From the cell containing the given text, extract its center point as [X, Y] coordinate. 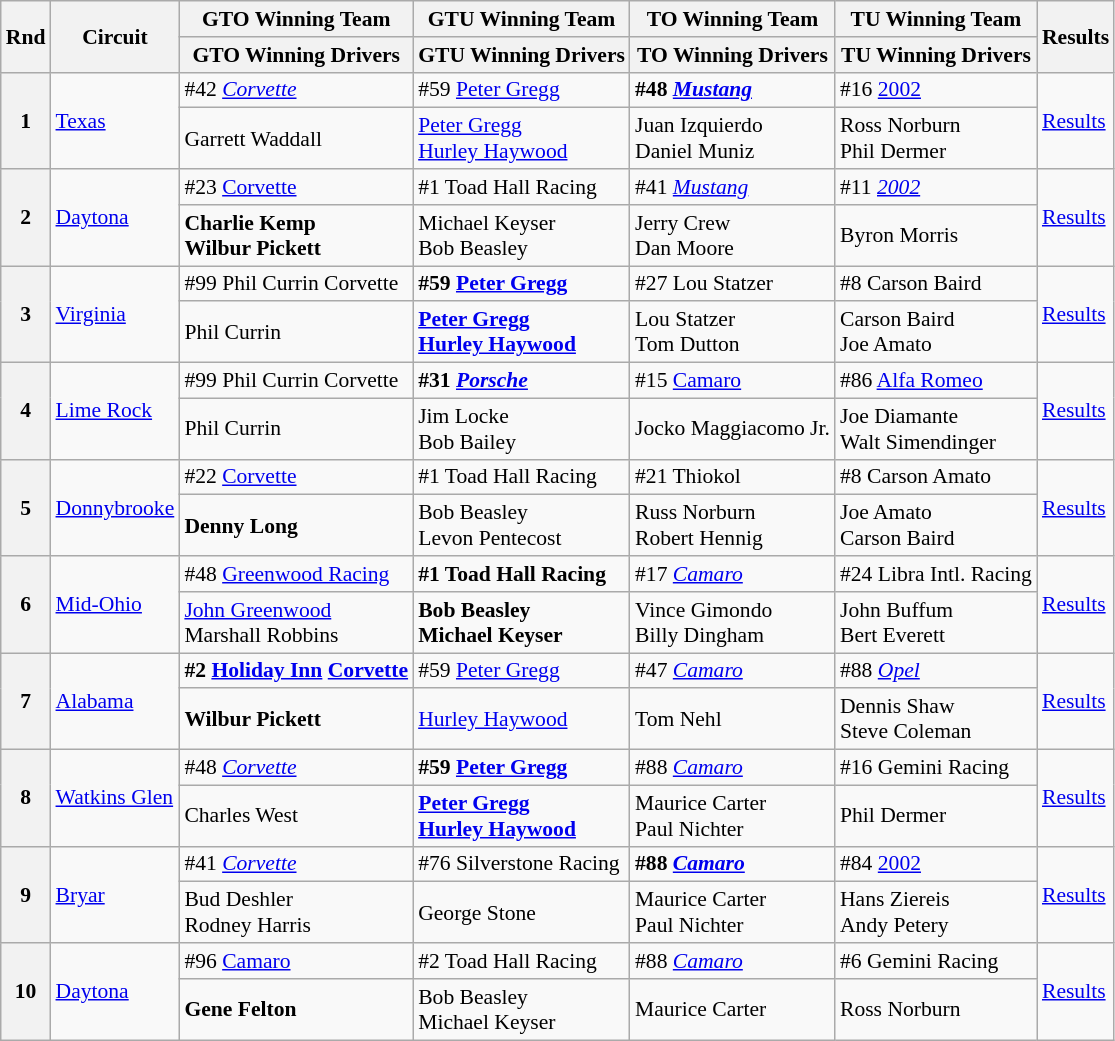
#41 Mustang [732, 187]
7 [26, 702]
Joe Amato Carson Baird [936, 526]
TU Winning Team [936, 19]
Joe Diamante Walt Simendinger [936, 428]
#48 Mustang [732, 90]
#42 Corvette [296, 90]
#88 Opel [936, 671]
#15 Camaro [732, 381]
Denny Long [296, 526]
#11 2002 [936, 187]
Jocko Maggiacomo Jr. [732, 428]
8 [26, 798]
#16 Gemini Racing [936, 768]
#86 Alfa Romeo [936, 381]
Hans Ziereis Andy Petery [936, 912]
#21 Thiokol [732, 477]
TO Winning Drivers [732, 55]
Rnd [26, 36]
1 [26, 120]
Bob Beasley Levon Pentecost [522, 526]
John Buffum Bert Everett [936, 622]
3 [26, 314]
4 [26, 412]
Lime Rock [114, 412]
GTU Winning Team [522, 19]
Texas [114, 120]
Garrett Waddall [296, 138]
Watkins Glen [114, 798]
10 [26, 992]
6 [26, 604]
Juan Izquierdo Daniel Muniz [732, 138]
#22 Corvette [296, 477]
Carson Baird Joe Amato [936, 332]
Jim Locke Bob Bailey [522, 428]
Russ Norburn Robert Hennig [732, 526]
Wilbur Pickett [296, 720]
#24 Libra Intl. Racing [936, 574]
2 [26, 218]
Michael Keyser Bob Beasley [522, 236]
#41 Corvette [296, 864]
Virginia [114, 314]
Circuit [114, 36]
#8 Carson Baird [936, 284]
Dennis Shaw Steve Coleman [936, 720]
#2 Toad Hall Racing [522, 961]
GTO Winning Drivers [296, 55]
GTO Winning Team [296, 19]
9 [26, 894]
#48 Greenwood Racing [296, 574]
Bryar [114, 894]
#6 Gemini Racing [936, 961]
#27 Lou Statzer [732, 284]
Bud Deshler Rodney Harris [296, 912]
Byron Morris [936, 236]
#2 Holiday Inn Corvette [296, 671]
Maurice Carter [732, 1010]
Mid-Ohio [114, 604]
#84 2002 [936, 864]
Jerry Crew Dan Moore [732, 236]
Vince Gimondo Billy Dingham [732, 622]
Tom Nehl [732, 720]
5 [26, 508]
Hurley Haywood [522, 720]
John Greenwood Marshall Robbins [296, 622]
Ross Norburn [936, 1010]
TU Winning Drivers [936, 55]
Gene Felton [296, 1010]
TO Winning Team [732, 19]
#96 Camaro [296, 961]
George Stone [522, 912]
#23 Corvette [296, 187]
#31 Porsche [522, 381]
#17 Camaro [732, 574]
Alabama [114, 702]
#16 2002 [936, 90]
Charles West [296, 816]
Lou Statzer Tom Dutton [732, 332]
#8 Carson Amato [936, 477]
#76 Silverstone Racing [522, 864]
Phil Dermer [936, 816]
Ross Norburn Phil Dermer [936, 138]
#47 Camaro [732, 671]
Donnybrooke [114, 508]
Charlie Kemp Wilbur Pickett [296, 236]
#48 Corvette [296, 768]
GTU Winning Drivers [522, 55]
